For the text-containing cell, return its midpoint in (x, y) coordinate format. 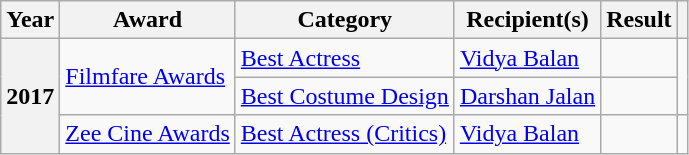
Best Actress (344, 58)
Award (148, 20)
Darshan Jalan (527, 96)
Result (639, 20)
Best Costume Design (344, 96)
Category (344, 20)
2017 (30, 96)
Year (30, 20)
Zee Cine Awards (148, 134)
Recipient(s) (527, 20)
Best Actress (Critics) (344, 134)
Filmfare Awards (148, 77)
